Identify which cell holds the provided text, then report its (x, y) central coordinate. 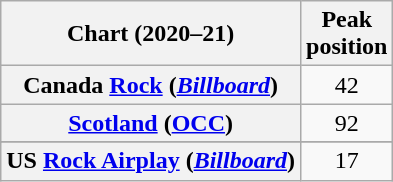
92 (347, 123)
US Rock Airplay (Billboard) (151, 161)
Scotland (OCC) (151, 123)
Peakposition (347, 34)
42 (347, 85)
17 (347, 161)
Canada Rock (Billboard) (151, 85)
Chart (2020–21) (151, 34)
